Output the [X, Y] coordinate of the center of the cell containing the given text.  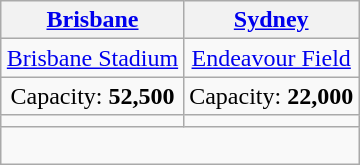
Brisbane [92, 20]
Capacity: 52,500 [92, 96]
Brisbane Stadium [92, 58]
Sydney [272, 20]
Capacity: 22,000 [272, 96]
Endeavour Field [272, 58]
